Determine the [x, y] coordinate at the center of the cell enclosing the given text.  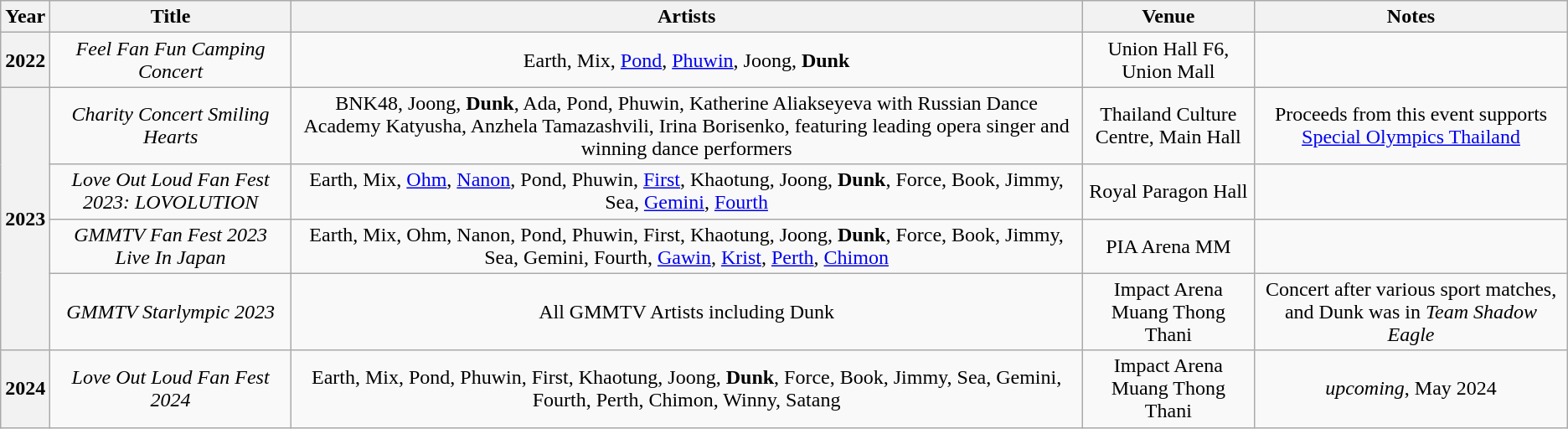
upcoming, May 2024 [1411, 389]
Earth, Mix, Pond, Phuwin, Joong, Dunk [686, 60]
Concert after various sport matches, and Dunk was in Team Shadow Eagle [1411, 312]
Thailand Culture Centre, Main Hall [1168, 126]
Year [25, 17]
Royal Paragon Hall [1168, 191]
Love Out Loud Fan Fest 2023: LOVOLUTION [171, 191]
Feel Fan Fun Camping Concert [171, 60]
Venue [1168, 17]
GMMTV Starlympic 2023 [171, 312]
Earth, Mix, Ohm, Nanon, Pond, Phuwin, First, Khaotung, Joong, Dunk, Force, Book, Jimmy, Sea, Gemini, Fourth [686, 191]
All GMMTV Artists including Dunk [686, 312]
GMMTV Fan Fest 2023 Live In Japan [171, 246]
2023 [25, 219]
Notes [1411, 17]
Title [171, 17]
Charity Concert Smiling Hearts [171, 126]
Earth, Mix, Pond, Phuwin, First, Khaotung, Joong, Dunk, Force, Book, Jimmy, Sea, Gemini, Fourth, Perth, Chimon, Winny, Satang [686, 389]
Earth, Mix, Ohm, Nanon, Pond, Phuwin, First, Khaotung, Joong, Dunk, Force, Book, Jimmy, Sea, Gemini, Fourth, Gawin, Krist, Perth, Chimon [686, 246]
PIA Arena MM [1168, 246]
Proceeds from this event supports Special Olympics Thailand [1411, 126]
2022 [25, 60]
2024 [25, 389]
Love Out Loud Fan Fest 2024 [171, 389]
Artists [686, 17]
Union Hall F6, Union Mall [1168, 60]
